From the cell containing the given text, extract its center point as (x, y) coordinate. 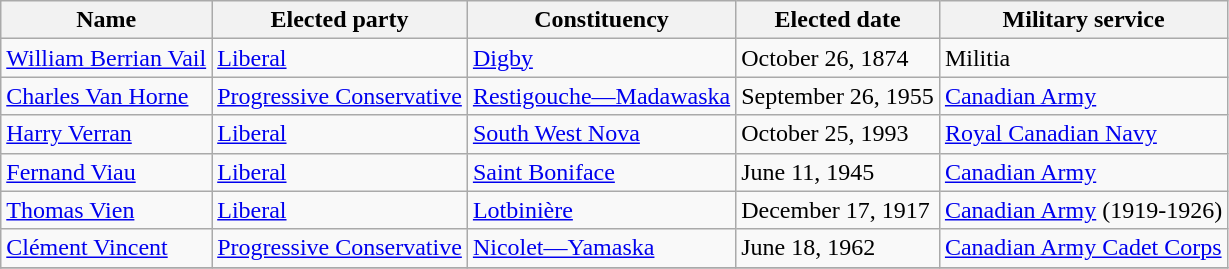
Nicolet—Yamaska (601, 248)
October 25, 1993 (838, 134)
Canadian Army (1919-1926) (1083, 210)
October 26, 1874 (838, 58)
Thomas Vien (106, 210)
William Berrian Vail (106, 58)
Saint Boniface (601, 172)
Constituency (601, 20)
Digby (601, 58)
Elected date (838, 20)
Lotbinière (601, 210)
Name (106, 20)
June 11, 1945 (838, 172)
South West Nova (601, 134)
Military service (1083, 20)
Restigouche—Madawaska (601, 96)
December 17, 1917 (838, 210)
Royal Canadian Navy (1083, 134)
Elected party (340, 20)
Charles Van Horne (106, 96)
June 18, 1962 (838, 248)
Canadian Army Cadet Corps (1083, 248)
Militia (1083, 58)
September 26, 1955 (838, 96)
Clément Vincent (106, 248)
Harry Verran (106, 134)
Fernand Viau (106, 172)
